Locate the cell with the specified text and output its [X, Y] center coordinate. 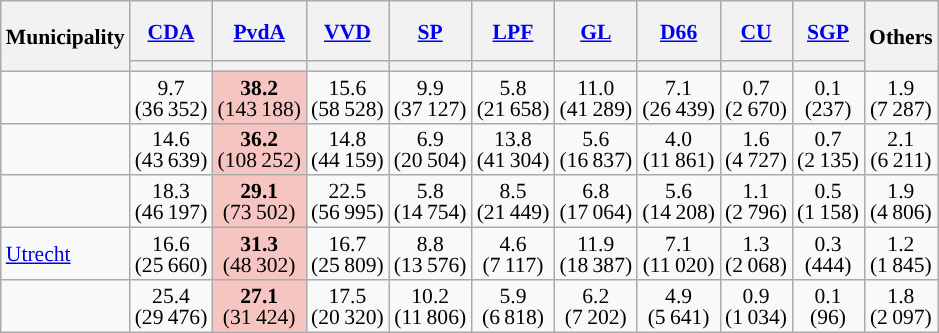
0.7(2 135) [828, 149]
0.1(96) [828, 306]
GL [596, 31]
10.2(11 806) [430, 306]
1.8(2 097) [901, 306]
0.3(444) [828, 254]
14.8(44 159) [348, 149]
38.2(143 188) [259, 97]
0.7(2 670) [756, 97]
VVD [348, 31]
8.5(21 449) [514, 202]
7.1(11 020) [678, 254]
Others [901, 36]
17.5(20 320) [348, 306]
31.3(48 302) [259, 254]
5.6(14 208) [678, 202]
LPF [514, 31]
5.9(6 818) [514, 306]
CU [756, 31]
6.2(7 202) [596, 306]
11.9(18 387) [596, 254]
29.1(73 502) [259, 202]
2.1(6 211) [901, 149]
1.6(4 727) [756, 149]
Municipality [66, 36]
14.6(43 639) [172, 149]
1.2(1 845) [901, 254]
0.5(1 158) [828, 202]
1.3(2 068) [756, 254]
18.3(46 197) [172, 202]
4.9(5 641) [678, 306]
1.9(4 806) [901, 202]
16.6(25 660) [172, 254]
SP [430, 31]
27.1(31 424) [259, 306]
D66 [678, 31]
5.8(14 754) [430, 202]
Utrecht [66, 254]
25.4(29 476) [172, 306]
1.9(7 287) [901, 97]
11.0(41 289) [596, 97]
16.7(25 809) [348, 254]
6.9(20 504) [430, 149]
9.7(36 352) [172, 97]
6.8(17 064) [596, 202]
0.9(1 034) [756, 306]
9.9(37 127) [430, 97]
4.0(11 861) [678, 149]
5.8(21 658) [514, 97]
CDA [172, 31]
15.6(58 528) [348, 97]
1.1(2 796) [756, 202]
0.1(237) [828, 97]
22.5(56 995) [348, 202]
36.2(108 252) [259, 149]
13.8(41 304) [514, 149]
5.6(16 837) [596, 149]
8.8(13 576) [430, 254]
7.1(26 439) [678, 97]
4.6(7 117) [514, 254]
PvdA [259, 31]
SGP [828, 31]
